Search for the cell housing the specified text and yield its (x, y) center coordinate. 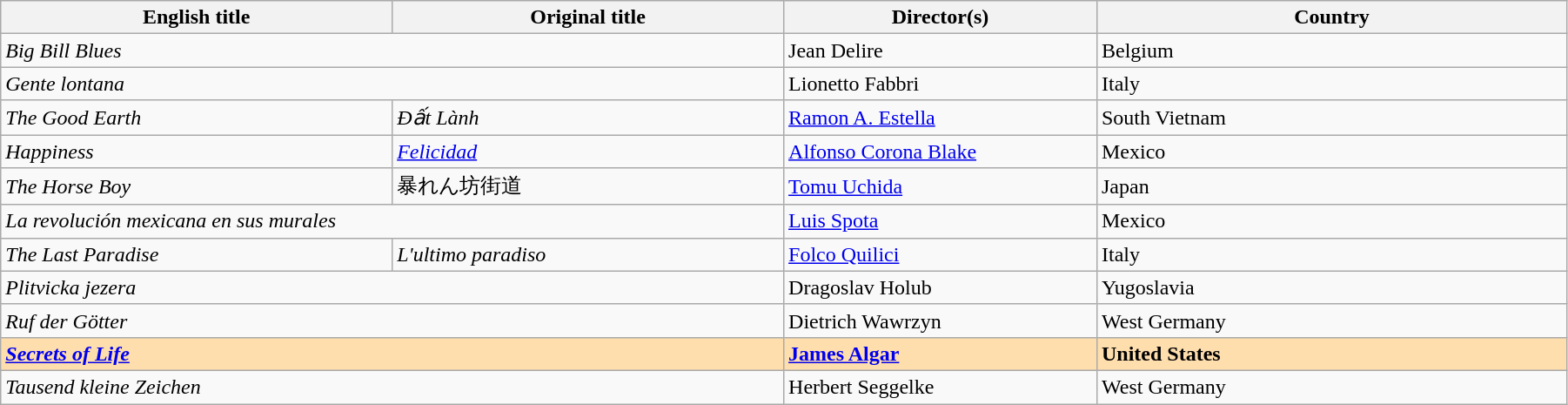
The Good Earth (197, 118)
Happiness (197, 151)
暴れん坊街道 (588, 186)
Folco Quilici (941, 254)
Ramon A. Estella (941, 118)
Country (1331, 17)
Big Bill Blues (392, 51)
Gente lontana (392, 84)
Lionetto Fabbri (941, 84)
Alfonso Corona Blake (941, 151)
Plitvicka jezera (392, 287)
Tomu Uchida (941, 186)
Ruf der Götter (392, 321)
La revolución mexicana en sus murales (392, 221)
The Last Paradise (197, 254)
Đất Lành (588, 118)
Jean Delire (941, 51)
Dragoslav Holub (941, 287)
Herbert Seggelke (941, 387)
Tausend kleine Zeichen (392, 387)
Dietrich Wawrzyn (941, 321)
L'ultimo paradiso (588, 254)
English title (197, 17)
Japan (1331, 186)
United States (1331, 354)
Original title (588, 17)
Secrets of Life (392, 354)
Yugoslavia (1331, 287)
South Vietnam (1331, 118)
Luis Spota (941, 221)
Belgium (1331, 51)
Director(s) (941, 17)
Felicidad (588, 151)
James Algar (941, 354)
The Horse Boy (197, 186)
